Find where the given text appears and provide that cell's center as [X, Y] coordinate. 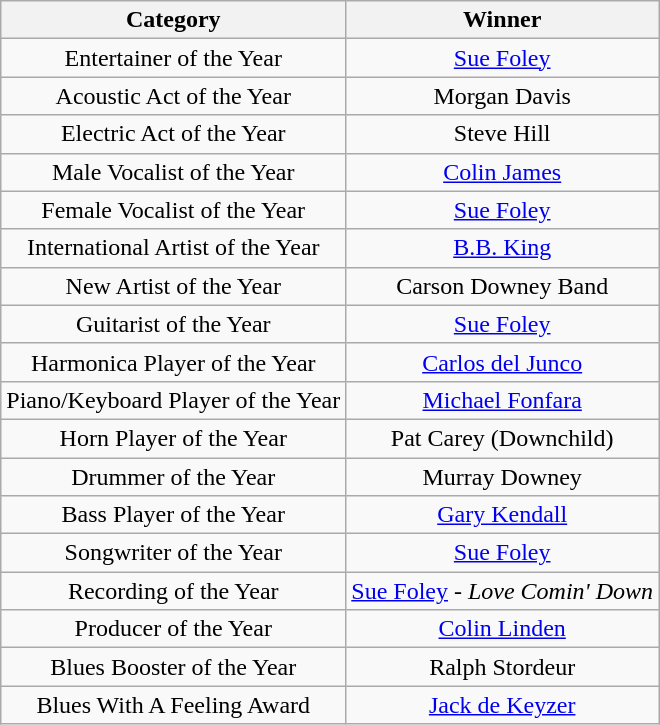
Horn Player of the Year [174, 438]
Harmonica Player of the Year [174, 362]
Ralph Stordeur [502, 667]
Michael Fonfara [502, 400]
Steve Hill [502, 134]
New Artist of the Year [174, 286]
B.B. King [502, 248]
Acoustic Act of the Year [174, 96]
Colin James [502, 172]
Drummer of the Year [174, 477]
Jack de Keyzer [502, 705]
Category [174, 20]
Winner [502, 20]
Male Vocalist of the Year [174, 172]
Electric Act of the Year [174, 134]
Entertainer of the Year [174, 58]
Piano/Keyboard Player of the Year [174, 400]
Murray Downey [502, 477]
Songwriter of the Year [174, 553]
Producer of the Year [174, 629]
Blues With A Feeling Award [174, 705]
Female Vocalist of the Year [174, 210]
Recording of the Year [174, 591]
International Artist of the Year [174, 248]
Colin Linden [502, 629]
Carlos del Junco [502, 362]
Carson Downey Band [502, 286]
Bass Player of the Year [174, 515]
Guitarist of the Year [174, 324]
Blues Booster of the Year [174, 667]
Pat Carey (Downchild) [502, 438]
Gary Kendall [502, 515]
Morgan Davis [502, 96]
Sue Foley - Love Comin' Down [502, 591]
